Pinpoint the cell where the given text exists, returning its [x, y] midpoint coordinate. 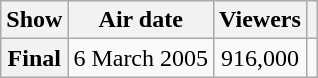
Air date [141, 20]
6 March 2005 [141, 58]
Viewers [260, 20]
916,000 [260, 58]
Final [34, 58]
Show [34, 20]
